From the cell containing the given text, extract its center point as [X, Y] coordinate. 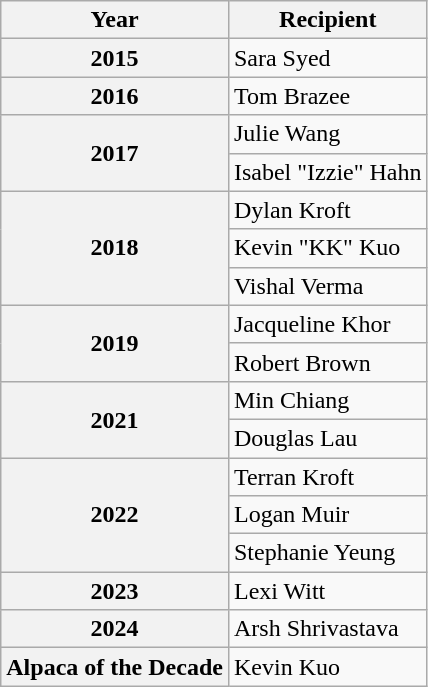
2022 [115, 515]
Tom Brazee [328, 96]
2021 [115, 419]
Year [115, 20]
Vishal Verma [328, 286]
2024 [115, 629]
Douglas Lau [328, 438]
2019 [115, 343]
2023 [115, 591]
Jacqueline Khor [328, 324]
Julie Wang [328, 134]
Isabel "Izzie" Hahn [328, 172]
Terran Kroft [328, 477]
Recipient [328, 20]
Dylan Kroft [328, 210]
Lexi Witt [328, 591]
Stephanie Yeung [328, 553]
Logan Muir [328, 515]
2015 [115, 58]
Min Chiang [328, 400]
Arsh Shrivastava [328, 629]
2016 [115, 96]
2018 [115, 248]
Sara Syed [328, 58]
Kevin "KK" Kuo [328, 248]
Robert Brown [328, 362]
Alpaca of the Decade [115, 667]
Kevin Kuo [328, 667]
2017 [115, 153]
